Extract the (X, Y) coordinate from the center of the cell holding the provided text.  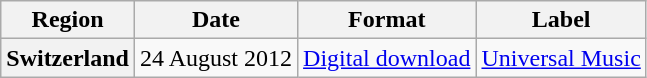
Label (561, 20)
Digital download (387, 58)
Date (216, 20)
Universal Music (561, 58)
Format (387, 20)
24 August 2012 (216, 58)
Region (68, 20)
Switzerland (68, 58)
